Return the [X, Y] coordinate for the center point of the cell that contains the specified text.  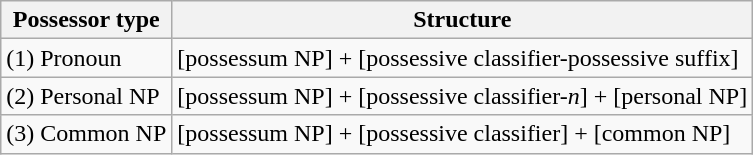
(2) Personal NP [86, 96]
[possessum NP] + [possessive classifier-possessive suffix] [462, 58]
(3) Common NP [86, 134]
[possessum NP] + [possessive classifier-n] + [personal NP] [462, 96]
Possessor type [86, 20]
(1) Pronoun [86, 58]
[possessum NP] + [possessive classifier] + [common NP] [462, 134]
Structure [462, 20]
